Provide the (x, y) coordinate of the cell's center where the given text is located.  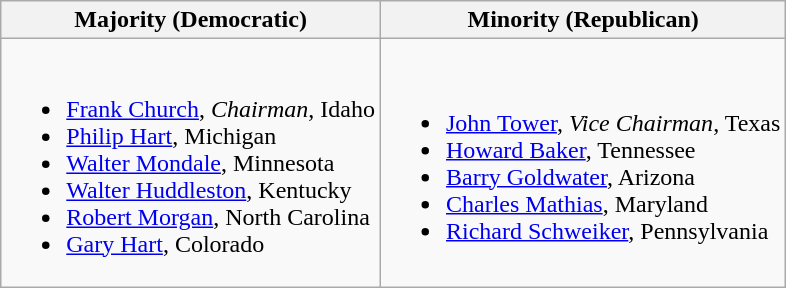
Minority (Republican) (582, 20)
John Tower, Vice Chairman, TexasHoward Baker, TennesseeBarry Goldwater, ArizonaCharles Mathias, MarylandRichard Schweiker, Pennsylvania (582, 163)
Majority (Democratic) (191, 20)
